Return the [X, Y] coordinate for the center point of the cell that contains the specified text.  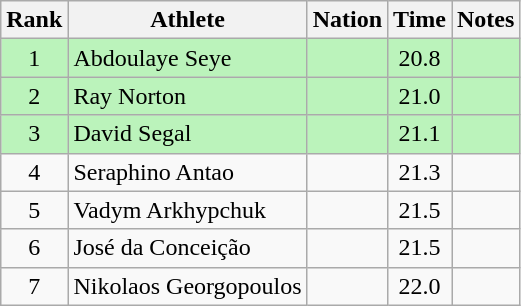
21.1 [420, 134]
Ray Norton [188, 96]
5 [34, 210]
21.0 [420, 96]
3 [34, 134]
20.8 [420, 58]
David Segal [188, 134]
4 [34, 172]
Rank [34, 20]
1 [34, 58]
José da Conceição [188, 248]
21.3 [420, 172]
7 [34, 286]
2 [34, 96]
Time [420, 20]
22.0 [420, 286]
Notes [486, 20]
Abdoulaye Seye [188, 58]
Seraphino Antao [188, 172]
Nikolaos Georgopoulos [188, 286]
Athlete [188, 20]
Nation [347, 20]
Vadym Arkhypchuk [188, 210]
6 [34, 248]
